Pinpoint the cell where the given text exists, returning its [x, y] midpoint coordinate. 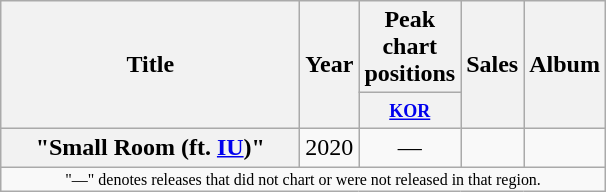
Sales [492, 65]
Peak chart positions [410, 47]
Title [150, 65]
"—" denotes releases that did not chart or were not released in that region. [304, 178]
2020 [330, 147]
"Small Room (ft. IU)" [150, 147]
Album [565, 65]
— [410, 147]
KOR [410, 111]
Year [330, 65]
